Output the [X, Y] coordinate of the center of the cell containing the given text.  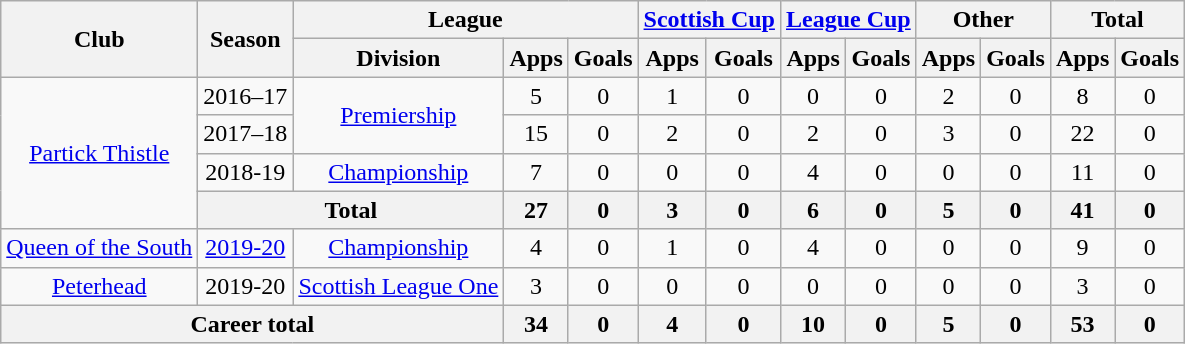
Division [398, 58]
34 [536, 324]
6 [812, 210]
Scottish League One [398, 286]
Peterhead [100, 286]
8 [1082, 96]
10 [812, 324]
Premiership [398, 115]
Partick Thistle [100, 153]
2018-19 [246, 172]
41 [1082, 210]
7 [536, 172]
15 [536, 134]
Career total [252, 324]
11 [1082, 172]
Scottish Cup [709, 20]
9 [1082, 248]
League Cup [848, 20]
Season [246, 39]
27 [536, 210]
22 [1082, 134]
Club [100, 39]
Queen of the South [100, 248]
League [466, 20]
2016–17 [246, 96]
Other [983, 20]
53 [1082, 324]
2017–18 [246, 134]
